Output the (X, Y) coordinate of the center of the cell containing the given text.  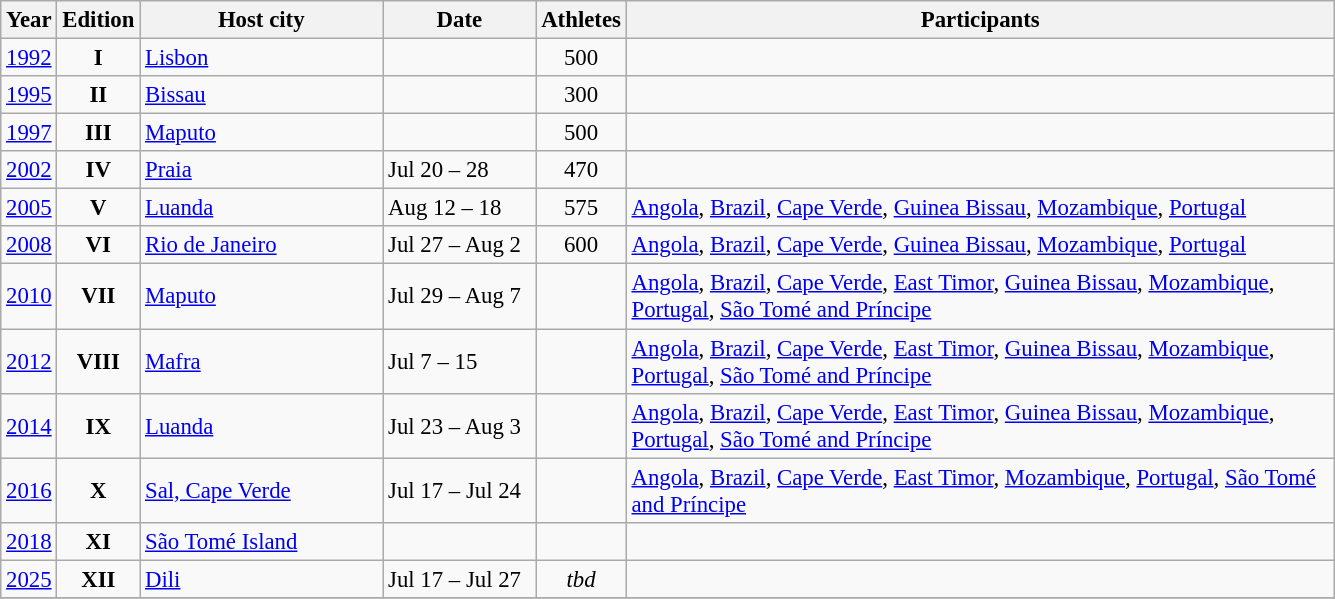
IX (98, 426)
Jul 20 – 28 (460, 170)
Mafra (262, 362)
2002 (29, 170)
Host city (262, 20)
II (98, 95)
São Tomé Island (262, 541)
VI (98, 245)
VII (98, 296)
Lisbon (262, 58)
2008 (29, 245)
575 (581, 208)
tbd (581, 579)
Year (29, 20)
Dili (262, 579)
Rio de Janeiro (262, 245)
V (98, 208)
2016 (29, 490)
1997 (29, 133)
Aug 12 – 18 (460, 208)
Jul 23 – Aug 3 (460, 426)
Date (460, 20)
2010 (29, 296)
Jul 27 – Aug 2 (460, 245)
2005 (29, 208)
IV (98, 170)
XI (98, 541)
Sal, Cape Verde (262, 490)
2018 (29, 541)
Jul 17 – Jul 27 (460, 579)
Bissau (262, 95)
Jul 17 – Jul 24 (460, 490)
300 (581, 95)
VIII (98, 362)
III (98, 133)
2014 (29, 426)
Participants (980, 20)
600 (581, 245)
470 (581, 170)
Praia (262, 170)
I (98, 58)
Athletes (581, 20)
1995 (29, 95)
Angola, Brazil, Cape Verde, East Timor, Mozambique, Portugal, São Tomé and Príncipe (980, 490)
X (98, 490)
2025 (29, 579)
Edition (98, 20)
2012 (29, 362)
Jul 29 – Aug 7 (460, 296)
Jul 7 – 15 (460, 362)
1992 (29, 58)
XII (98, 579)
